Locate the cell with the specified text and output its [X, Y] center coordinate. 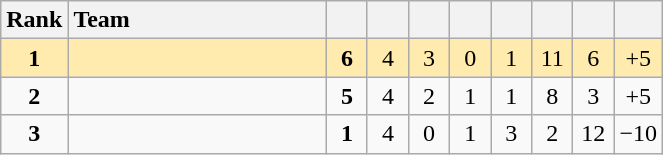
12 [594, 134]
Team [198, 20]
5 [346, 96]
11 [552, 58]
Rank [34, 20]
−10 [638, 134]
8 [552, 96]
